Output the [X, Y] coordinate of the center of the cell containing the given text.  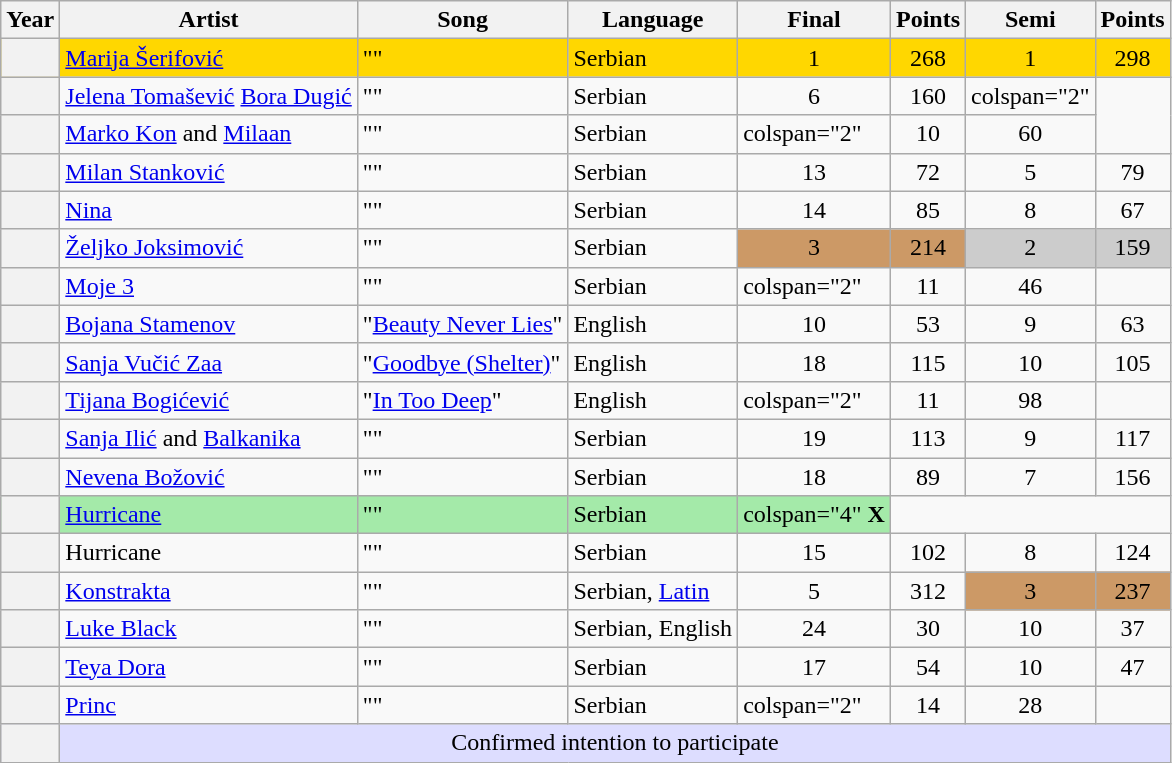
Milan Stanković [209, 172]
19 [814, 438]
89 [928, 477]
Moje 3 [209, 286]
53 [928, 324]
113 [928, 438]
6 [814, 96]
17 [814, 667]
7 [1031, 477]
79 [1132, 172]
98 [1031, 400]
312 [928, 591]
colspan="4" X [814, 515]
Artist [209, 20]
117 [1132, 438]
214 [928, 248]
46 [1031, 286]
115 [928, 362]
Semi [1031, 20]
Song [462, 20]
Year [30, 20]
Bojana Stamenov [209, 324]
"Beauty Never Lies" [462, 324]
105 [1132, 362]
Željko Joksimović [209, 248]
37 [1132, 629]
Luke Black [209, 629]
268 [928, 58]
"In Too Deep" [462, 400]
47 [1132, 667]
Marija Šerifović [209, 58]
Final [814, 20]
298 [1132, 58]
85 [928, 210]
Sanja Ilić and Balkanika [209, 438]
Nevena Božović [209, 477]
160 [928, 96]
Marko Kon and Milaan [209, 134]
15 [814, 553]
30 [928, 629]
Princ [209, 705]
124 [1132, 553]
24 [814, 629]
28 [1031, 705]
Konstrakta [209, 591]
60 [1031, 134]
237 [1132, 591]
Teya Dora [209, 667]
159 [1132, 248]
13 [814, 172]
Tijana Bogićević [209, 400]
Language [653, 20]
Jelena Tomašević Bora Dugić [209, 96]
72 [928, 172]
Sanja Vučić Zaa [209, 362]
Nina [209, 210]
63 [1132, 324]
156 [1132, 477]
Confirmed intention to participate [615, 743]
67 [1132, 210]
102 [928, 553]
54 [928, 667]
Serbian, Latin [653, 591]
Serbian, English [653, 629]
"Goodbye (Shelter)" [462, 362]
2 [1031, 248]
